Detect which cell encompasses the target text, then output its (x, y) center coordinate. 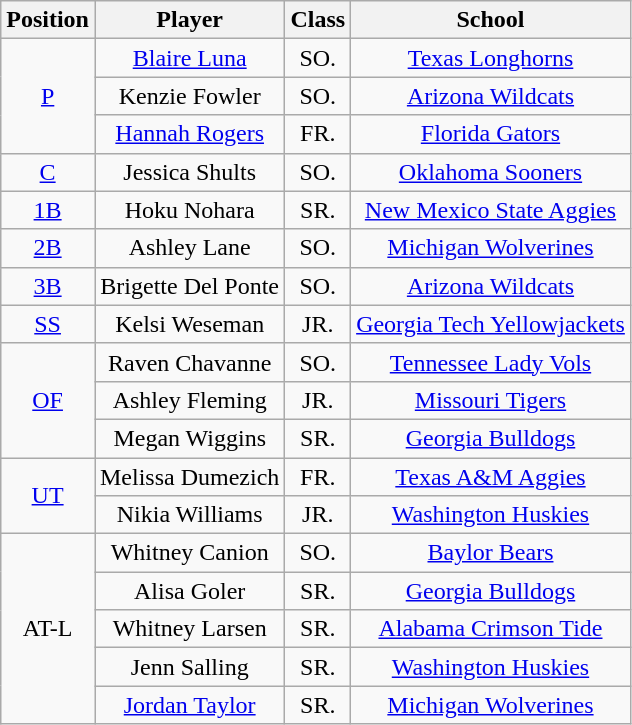
Tennessee Lady Vols (491, 362)
P (48, 96)
Kelsi Weseman (189, 324)
SS (48, 324)
Florida Gators (491, 134)
Alabama Crimson Tide (491, 629)
Melissa Dumezich (189, 477)
Raven Chavanne (189, 362)
Jessica Shults (189, 172)
Texas Longhorns (491, 58)
C (48, 172)
Texas A&M Aggies (491, 477)
3B (48, 286)
Georgia Tech Yellowjackets (491, 324)
Baylor Bears (491, 553)
Ashley Lane (189, 248)
Blaire Luna (189, 58)
Class (318, 20)
OF (48, 400)
Ashley Fleming (189, 400)
UT (48, 496)
1B (48, 210)
AT-L (48, 629)
Megan Wiggins (189, 438)
Alisa Goler (189, 591)
Jenn Salling (189, 667)
Oklahoma Sooners (491, 172)
Missouri Tigers (491, 400)
School (491, 20)
Hoku Nohara (189, 210)
Whitney Canion (189, 553)
Nikia Williams (189, 515)
Position (48, 20)
Jordan Taylor (189, 705)
Whitney Larsen (189, 629)
New Mexico State Aggies (491, 210)
Hannah Rogers (189, 134)
Player (189, 20)
Kenzie Fowler (189, 96)
2B (48, 248)
Brigette Del Ponte (189, 286)
